Search for the cell housing the specified text and yield its [X, Y] center coordinate. 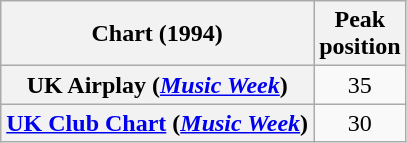
UK Airplay (Music Week) [158, 85]
UK Club Chart (Music Week) [158, 123]
35 [360, 85]
Peakposition [360, 34]
30 [360, 123]
Chart (1994) [158, 34]
